Extract the [X, Y] coordinate from the center of the cell holding the provided text.  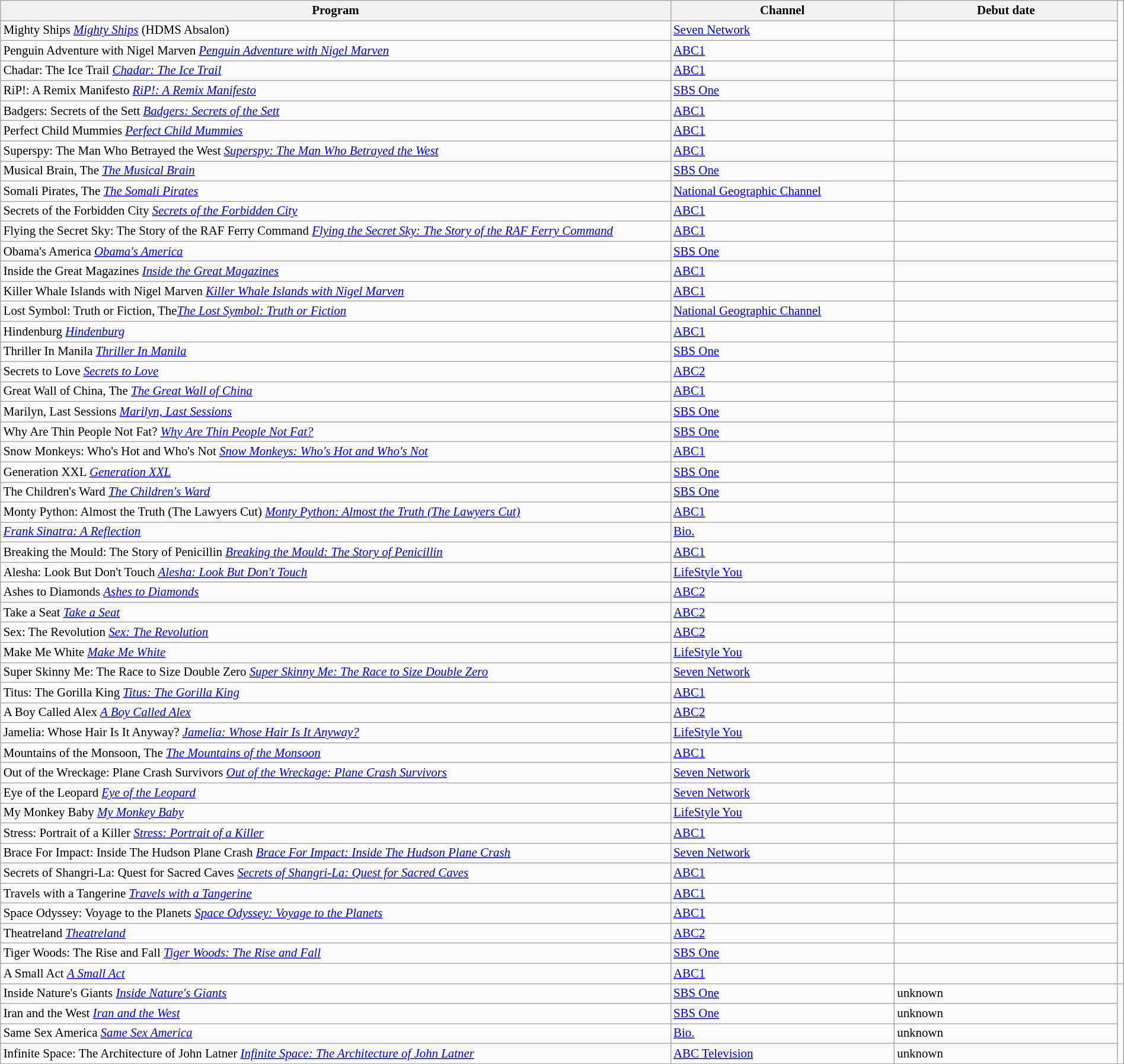
Flying the Secret Sky: The Story of the RAF Ferry Command Flying the Secret Sky: The Story of the RAF Ferry Command [336, 231]
Badgers: Secrets of the Sett Badgers: Secrets of the Sett [336, 111]
Brace For Impact: Inside The Hudson Plane Crash Brace For Impact: Inside The Hudson Plane Crash [336, 853]
Ashes to Diamonds Ashes to Diamonds [336, 592]
Program [336, 11]
Jamelia: Whose Hair Is It Anyway? Jamelia: Whose Hair Is It Anyway? [336, 733]
Chadar: The Ice Trail Chadar: The Ice Trail [336, 71]
Thriller In Manila Thriller In Manila [336, 352]
Somali Pirates, The The Somali Pirates [336, 191]
Tiger Woods: The Rise and Fall Tiger Woods: The Rise and Fall [336, 953]
Titus: The Gorilla King Titus: The Gorilla King [336, 692]
The Children's Ward The Children's Ward [336, 492]
Secrets of the Forbidden City Secrets of the Forbidden City [336, 211]
Make Me White Make Me White [336, 653]
Out of the Wreckage: Plane Crash Survivors Out of the Wreckage: Plane Crash Survivors [336, 773]
Mighty Ships Mighty Ships (HDMS Absalon) [336, 30]
Marilyn, Last Sessions Marilyn, Last Sessions [336, 412]
Infinite Space: The Architecture of John Latner Infinite Space: The Architecture of John Latner [336, 1054]
Inside Nature's Giants Inside Nature's Giants [336, 993]
Why Are Thin People Not Fat? Why Are Thin People Not Fat? [336, 432]
Obama's America Obama's America [336, 251]
Penguin Adventure with Nigel Marven Penguin Adventure with Nigel Marven [336, 50]
Travels with a Tangerine Travels with a Tangerine [336, 893]
Generation XXL Generation XXL [336, 472]
A Boy Called Alex A Boy Called Alex [336, 712]
My Monkey Baby My Monkey Baby [336, 813]
Debut date [1005, 11]
Superspy: The Man Who Betrayed the West Superspy: The Man Who Betrayed the West [336, 151]
Stress: Portrait of a Killer Stress: Portrait of a Killer [336, 833]
Same Sex America Same Sex America [336, 1034]
A Small Act A Small Act [336, 973]
Killer Whale Islands with Nigel Marven Killer Whale Islands with Nigel Marven [336, 291]
Monty Python: Almost the Truth (The Lawyers Cut) Monty Python: Almost the Truth (The Lawyers Cut) [336, 512]
Snow Monkeys: Who's Hot and Who's Not Snow Monkeys: Who's Hot and Who's Not [336, 452]
Sex: The Revolution Sex: The Revolution [336, 632]
Great Wall of China, The The Great Wall of China [336, 392]
Theatreland Theatreland [336, 933]
Hindenburg Hindenburg [336, 331]
Eye of the Leopard Eye of the Leopard [336, 793]
Iran and the West Iran and the West [336, 1014]
Alesha: Look But Don't Touch Alesha: Look But Don't Touch [336, 572]
Channel [783, 11]
RiP!: A Remix Manifesto RiP!: A Remix Manifesto [336, 91]
Secrets to Love Secrets to Love [336, 372]
Secrets of Shangri-La: Quest for Sacred Caves Secrets of Shangri-La: Quest for Sacred Caves [336, 873]
Mountains of the Monsoon, The The Mountains of the Monsoon [336, 753]
Musical Brain, The The Musical Brain [336, 171]
Perfect Child Mummies Perfect Child Mummies [336, 131]
Take a Seat Take a Seat [336, 612]
Frank Sinatra: A Reflection [336, 532]
Inside the Great Magazines Inside the Great Magazines [336, 271]
Space Odyssey: Voyage to the Planets Space Odyssey: Voyage to the Planets [336, 913]
Breaking the Mould: The Story of Penicillin Breaking the Mould: The Story of Penicillin [336, 552]
ABC Television [783, 1054]
Super Skinny Me: The Race to Size Double Zero Super Skinny Me: The Race to Size Double Zero [336, 673]
Lost Symbol: Truth or Fiction, TheThe Lost Symbol: Truth or Fiction [336, 311]
